Capture the cell that displays the provided text and extract its [x, y] central coordinate. 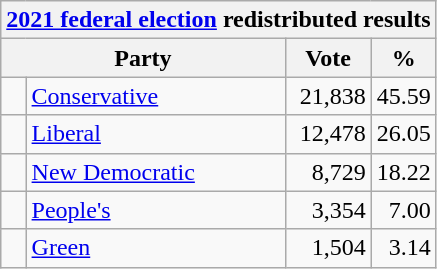
1,504 [328, 248]
% [404, 58]
3,354 [328, 210]
People's [156, 210]
21,838 [328, 96]
Conservative [156, 96]
New Democratic [156, 172]
3.14 [404, 248]
18.22 [404, 172]
Party [143, 58]
Vote [328, 58]
12,478 [328, 134]
Green [156, 248]
26.05 [404, 134]
8,729 [328, 172]
2021 federal election redistributed results [218, 20]
7.00 [404, 210]
45.59 [404, 96]
Liberal [156, 134]
